Identify which cell holds the provided text, then report its (x, y) central coordinate. 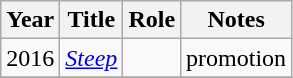
Year (30, 20)
2016 (30, 58)
Steep (92, 58)
Role (152, 20)
Notes (236, 20)
promotion (236, 58)
Title (92, 20)
